Extract the (X, Y) coordinate from the center of the cell holding the provided text.  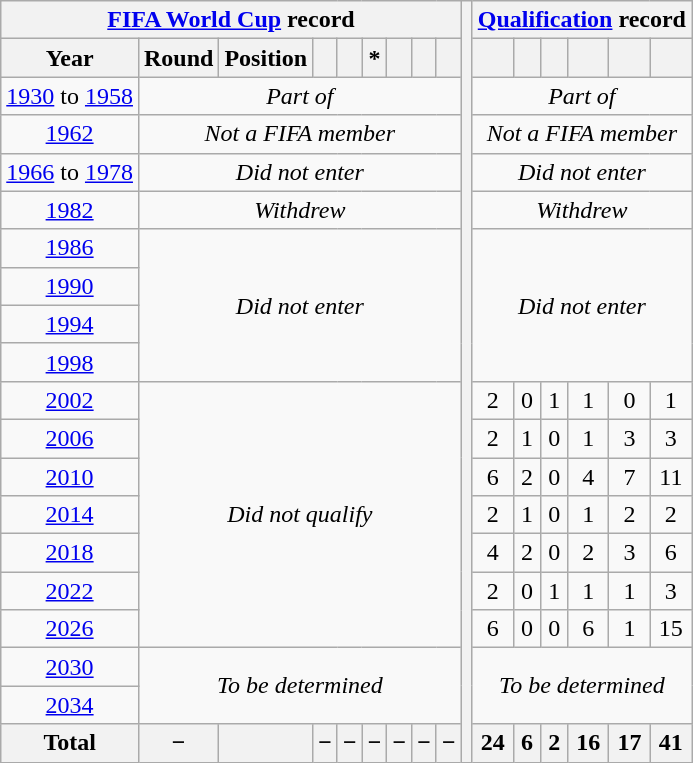
2014 (70, 515)
16 (588, 743)
Total (70, 743)
Year (70, 58)
11 (670, 477)
2006 (70, 438)
Qualification record (582, 20)
2030 (70, 667)
41 (670, 743)
1986 (70, 248)
2010 (70, 477)
1982 (70, 210)
2002 (70, 400)
1990 (70, 286)
Round (178, 58)
FIFA World Cup record (231, 20)
1966 to 1978 (70, 172)
2034 (70, 705)
Did not qualify (300, 514)
2022 (70, 591)
17 (630, 743)
2018 (70, 553)
7 (630, 477)
1930 to 1958 (70, 96)
* (374, 58)
1994 (70, 324)
2026 (70, 629)
1962 (70, 134)
24 (492, 743)
1998 (70, 362)
15 (670, 629)
Position (266, 58)
